Identify which cell holds the provided text, then report its (x, y) central coordinate. 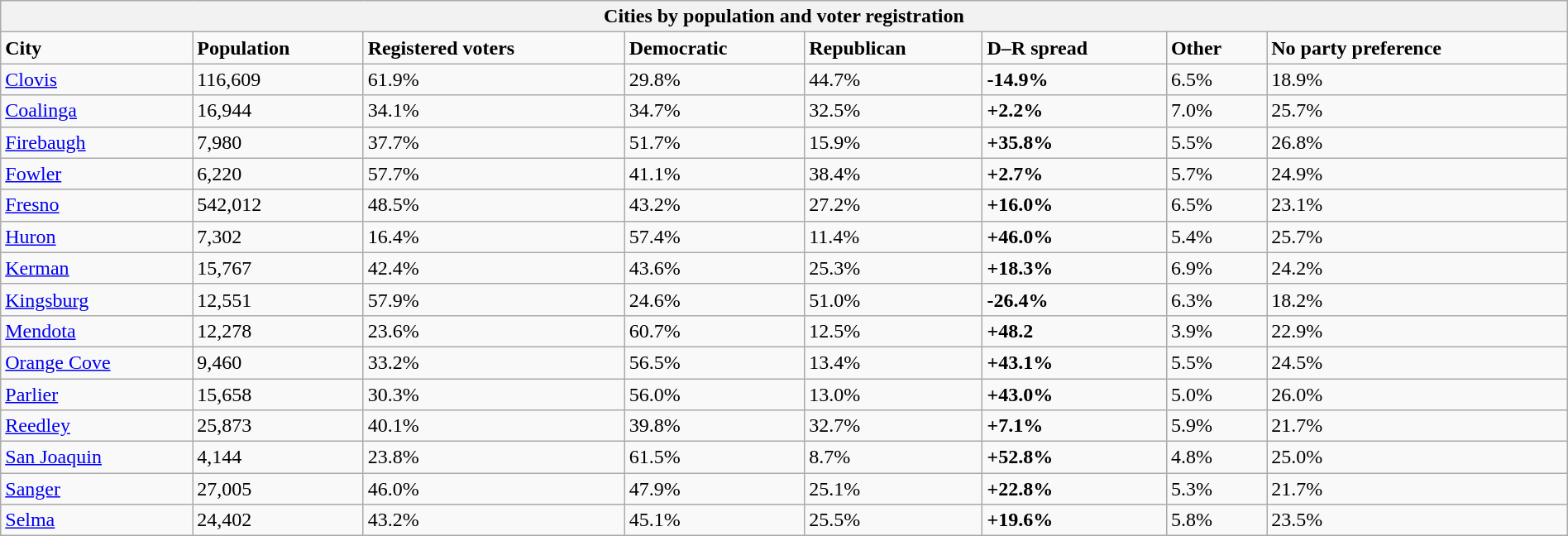
Republican (893, 48)
+43.0% (1074, 395)
41.1% (715, 174)
Huron (97, 237)
San Joaquin (97, 457)
23.5% (1417, 520)
23.6% (494, 331)
+52.8% (1074, 457)
25.0% (1417, 457)
60.7% (715, 331)
56.5% (715, 362)
-14.9% (1074, 79)
Fowler (97, 174)
61.9% (494, 79)
30.3% (494, 395)
57.4% (715, 237)
5.7% (1216, 174)
16,944 (278, 111)
116,609 (278, 79)
26.8% (1417, 142)
16.4% (494, 237)
5.8% (1216, 520)
46.0% (494, 489)
Firebaugh (97, 142)
43.6% (715, 268)
48.5% (494, 205)
7.0% (1216, 111)
42.4% (494, 268)
27.2% (893, 205)
24.9% (1417, 174)
12,278 (278, 331)
13.0% (893, 395)
7,980 (278, 142)
25,873 (278, 426)
25.1% (893, 489)
Kingsburg (97, 299)
23.1% (1417, 205)
+48.2 (1074, 331)
+46.0% (1074, 237)
24.6% (715, 299)
56.0% (715, 395)
39.8% (715, 426)
9,460 (278, 362)
22.9% (1417, 331)
8.7% (893, 457)
Other (1216, 48)
51.0% (893, 299)
45.1% (715, 520)
-26.4% (1074, 299)
+7.1% (1074, 426)
40.1% (494, 426)
38.4% (893, 174)
542,012 (278, 205)
27,005 (278, 489)
18.9% (1417, 79)
25.3% (893, 268)
25.5% (893, 520)
24,402 (278, 520)
City (97, 48)
15,658 (278, 395)
33.2% (494, 362)
6,220 (278, 174)
34.7% (715, 111)
6.9% (1216, 268)
Coalinga (97, 111)
5.3% (1216, 489)
57.9% (494, 299)
Mendota (97, 331)
26.0% (1417, 395)
+16.0% (1074, 205)
Cities by population and voter registration (784, 17)
3.9% (1216, 331)
+43.1% (1074, 362)
Population (278, 48)
4,144 (278, 457)
32.7% (893, 426)
29.8% (715, 79)
5.4% (1216, 237)
D–R spread (1074, 48)
37.7% (494, 142)
24.5% (1417, 362)
No party preference (1417, 48)
47.9% (715, 489)
Parlier (97, 395)
+18.3% (1074, 268)
11.4% (893, 237)
Reedley (97, 426)
+2.7% (1074, 174)
34.1% (494, 111)
15,767 (278, 268)
Orange Cove (97, 362)
+22.8% (1074, 489)
Clovis (97, 79)
4.8% (1216, 457)
5.0% (1216, 395)
5.9% (1216, 426)
+19.6% (1074, 520)
61.5% (715, 457)
15.9% (893, 142)
51.7% (715, 142)
Registered voters (494, 48)
32.5% (893, 111)
18.2% (1417, 299)
44.7% (893, 79)
+35.8% (1074, 142)
Fresno (97, 205)
24.2% (1417, 268)
Kerman (97, 268)
Sanger (97, 489)
Selma (97, 520)
12,551 (278, 299)
23.8% (494, 457)
13.4% (893, 362)
+2.2% (1074, 111)
12.5% (893, 331)
57.7% (494, 174)
6.3% (1216, 299)
7,302 (278, 237)
Democratic (715, 48)
